Find where the given text appears and provide that cell's center as [x, y] coordinate. 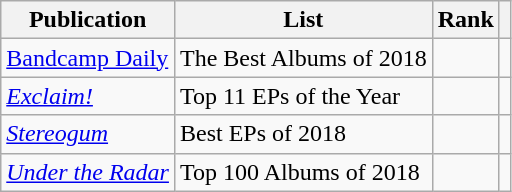
The Best Albums of 2018 [303, 58]
Rank [466, 20]
Top 11 EPs of the Year [303, 96]
Under the Radar [88, 172]
Exclaim! [88, 96]
List [303, 20]
Bandcamp Daily [88, 58]
Stereogum [88, 134]
Publication [88, 20]
Best EPs of 2018 [303, 134]
Top 100 Albums of 2018 [303, 172]
